Find where the given text appears and provide that cell's center as [x, y] coordinate. 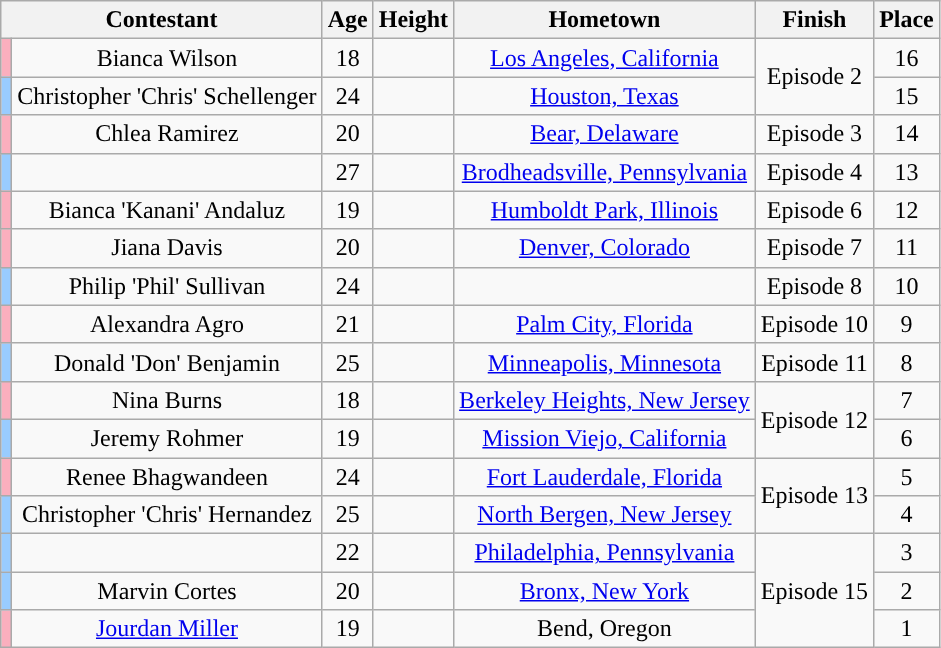
Episode 10 [814, 324]
North Bergen, New Jersey [605, 515]
15 [907, 96]
Berkeley Heights, New Jersey [605, 400]
2 [907, 591]
Bianca 'Kanani' Andaluz [167, 210]
5 [907, 477]
Renee Bhagwandeen [167, 477]
Episode 2 [814, 77]
3 [907, 553]
Houston, Texas [605, 96]
Bianca Wilson [167, 58]
Jeremy Rohmer [167, 438]
Christopher 'Chris' Schellenger [167, 96]
1 [907, 629]
Episode 11 [814, 362]
Episode 7 [814, 248]
9 [907, 324]
27 [348, 172]
Episode 12 [814, 419]
Chlea Ramirez [167, 134]
16 [907, 58]
Episode 3 [814, 134]
10 [907, 286]
Age [348, 20]
13 [907, 172]
Bear, Delaware [605, 134]
11 [907, 248]
Episode 15 [814, 591]
Nina Burns [167, 400]
14 [907, 134]
6 [907, 438]
Jourdan Miller [167, 629]
Finish [814, 20]
21 [348, 324]
Minneapolis, Minnesota [605, 362]
Alexandra Agro [167, 324]
Episode 6 [814, 210]
4 [907, 515]
Fort Lauderdale, Florida [605, 477]
7 [907, 400]
12 [907, 210]
Bend, Oregon [605, 629]
Episode 13 [814, 496]
Contestant [162, 20]
Philip 'Phil' Sullivan [167, 286]
Los Angeles, California [605, 58]
Bronx, New York [605, 591]
Palm City, Florida [605, 324]
Marvin Cortes [167, 591]
Episode 4 [814, 172]
Denver, Colorado [605, 248]
22 [348, 553]
Donald 'Don' Benjamin [167, 362]
Hometown [605, 20]
Philadelphia, Pennsylvania [605, 553]
Christopher 'Chris' Hernandez [167, 515]
Brodheadsville, Pennsylvania [605, 172]
Jiana Davis [167, 248]
Humboldt Park, Illinois [605, 210]
Mission Viejo, California [605, 438]
Height [413, 20]
8 [907, 362]
Episode 8 [814, 286]
Place [907, 20]
